Find where the given text appears and provide that cell's center as [X, Y] coordinate. 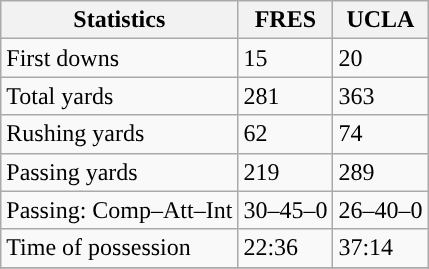
20 [380, 58]
Time of possession [120, 248]
15 [286, 58]
First downs [120, 58]
Total yards [120, 96]
22:36 [286, 248]
281 [286, 96]
363 [380, 96]
Passing yards [120, 172]
30–45–0 [286, 210]
219 [286, 172]
UCLA [380, 20]
FRES [286, 20]
37:14 [380, 248]
289 [380, 172]
Statistics [120, 20]
Passing: Comp–Att–Int [120, 210]
74 [380, 134]
Rushing yards [120, 134]
62 [286, 134]
26–40–0 [380, 210]
